Locate the cell with the specified text and output its (x, y) center coordinate. 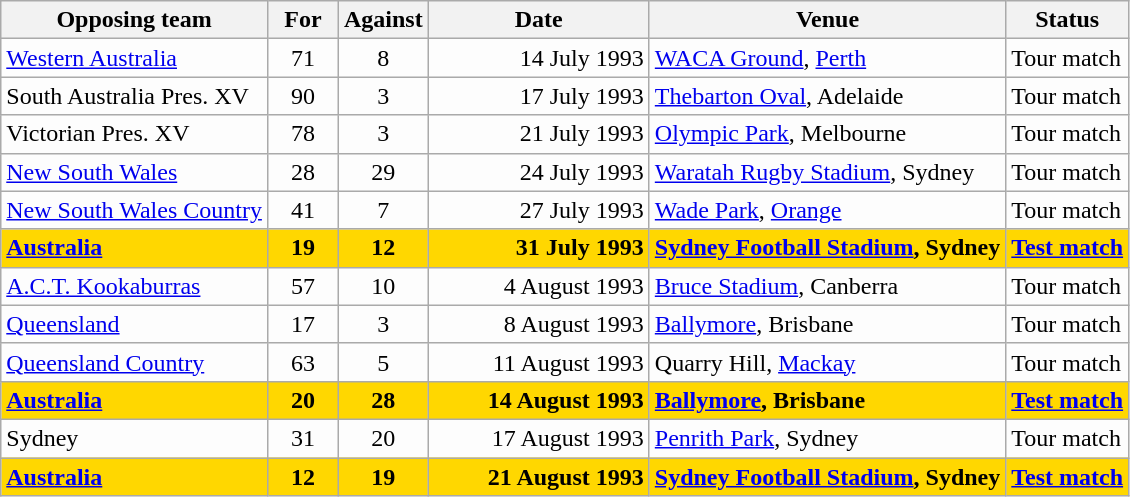
Thebarton Oval, Adelaide (827, 96)
31 (302, 438)
Status (1068, 20)
24 July 1993 (538, 172)
90 (302, 96)
Sydney (134, 438)
New South Wales Country (134, 210)
27 July 1993 (538, 210)
29 (383, 172)
Venue (827, 20)
For (302, 20)
Queensland (134, 324)
63 (302, 362)
Penrith Park, Sydney (827, 438)
New South Wales (134, 172)
17 August 1993 (538, 438)
31 July 1993 (538, 248)
Against (383, 20)
5 (383, 362)
57 (302, 286)
14 July 1993 (538, 58)
Victorian Pres. XV (134, 134)
21 July 1993 (538, 134)
Queensland Country (134, 362)
Olympic Park, Melbourne (827, 134)
71 (302, 58)
Waratah Rugby Stadium, Sydney (827, 172)
Date (538, 20)
South Australia Pres. XV (134, 96)
WACA Ground, Perth (827, 58)
21 August 1993 (538, 477)
41 (302, 210)
17 (302, 324)
Bruce Stadium, Canberra (827, 286)
A.C.T. Kookaburras (134, 286)
78 (302, 134)
Opposing team (134, 20)
Western Australia (134, 58)
17 July 1993 (538, 96)
8 (383, 58)
7 (383, 210)
14 August 1993 (538, 400)
10 (383, 286)
11 August 1993 (538, 362)
4 August 1993 (538, 286)
Wade Park, Orange (827, 210)
8 August 1993 (538, 324)
Quarry Hill, Mackay (827, 362)
